Pinpoint the cell where the given text exists, returning its [X, Y] midpoint coordinate. 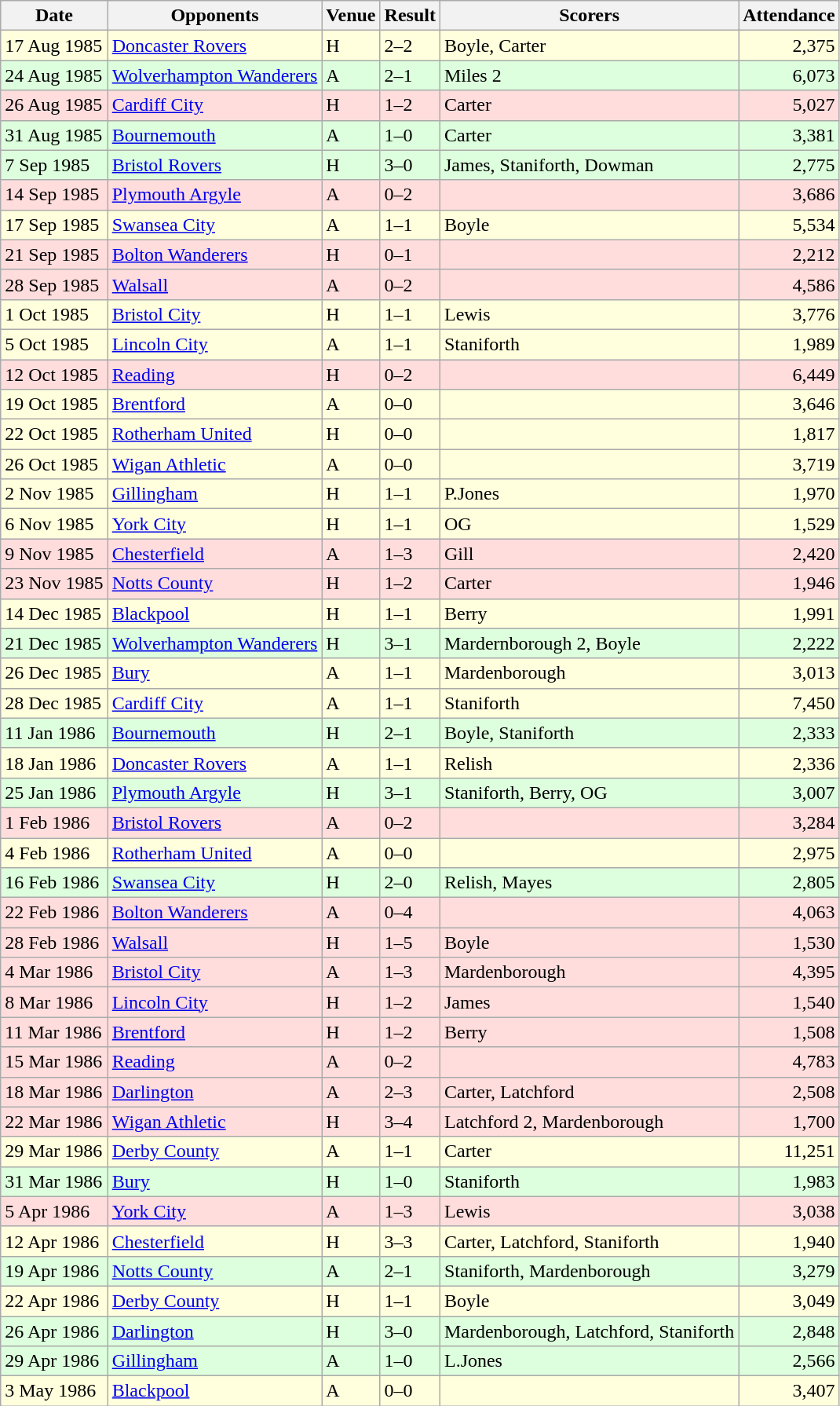
1,989 [789, 344]
3,719 [789, 464]
4 Mar 1986 [54, 972]
1,817 [789, 434]
14 Dec 1985 [54, 613]
4,063 [789, 913]
11 Mar 1986 [54, 1032]
3,381 [789, 135]
5 Apr 1986 [54, 1211]
1,540 [789, 1002]
3,279 [789, 1271]
19 Apr 1986 [54, 1271]
26 Aug 1985 [54, 105]
7 Sep 1985 [54, 165]
3,049 [789, 1301]
Scorers [589, 16]
6,073 [789, 75]
4,586 [789, 284]
1 Feb 1986 [54, 822]
4,395 [789, 972]
Venue [351, 16]
L.Jones [589, 1361]
28 Dec 1985 [54, 703]
29 Mar 1986 [54, 1152]
25 Jan 1986 [54, 793]
1,508 [789, 1032]
28 Sep 1985 [54, 284]
Relish, Mayes [589, 883]
1,530 [789, 943]
3,646 [789, 405]
0–4 [410, 913]
Mardenborough, Latchford, Staniforth [589, 1331]
2,508 [789, 1092]
22 Oct 1985 [54, 434]
21 Sep 1985 [54, 254]
3–4 [410, 1122]
2,222 [789, 643]
Boyle, Staniforth [589, 733]
18 Jan 1986 [54, 763]
12 Oct 1985 [54, 375]
2,336 [789, 763]
1,700 [789, 1122]
26 Dec 1985 [54, 673]
Staniforth, Berry, OG [589, 793]
6 Nov 1985 [54, 524]
Boyle, Carter [589, 46]
Carter, Latchford [589, 1092]
2,333 [789, 733]
14 Sep 1985 [54, 195]
Miles 2 [589, 75]
16 Feb 1986 [54, 883]
31 Aug 1985 [54, 135]
19 Oct 1985 [54, 405]
3,407 [789, 1391]
1,970 [789, 494]
Opponents [215, 16]
11 Jan 1986 [54, 733]
P.Jones [589, 494]
3,776 [789, 314]
15 Mar 1986 [54, 1062]
1 Oct 1985 [54, 314]
3,038 [789, 1211]
2–0 [410, 883]
3 May 1986 [54, 1391]
22 Apr 1986 [54, 1301]
1–5 [410, 943]
2,975 [789, 852]
2–2 [410, 46]
28 Feb 1986 [54, 943]
23 Nov 1985 [54, 584]
22 Feb 1986 [54, 913]
1,983 [789, 1181]
29 Apr 1986 [54, 1361]
11,251 [789, 1152]
Attendance [789, 16]
8 Mar 1986 [54, 1002]
2 Nov 1985 [54, 494]
9 Nov 1985 [54, 554]
2–3 [410, 1092]
0–1 [410, 254]
Relish [589, 763]
James, Staniforth, Dowman [589, 165]
3–3 [410, 1241]
26 Apr 1986 [54, 1331]
21 Dec 1985 [54, 643]
5,534 [789, 225]
2,848 [789, 1331]
1,946 [789, 584]
Gill [589, 554]
5,027 [789, 105]
Mardernborough 2, Boyle [589, 643]
3,007 [789, 793]
6,449 [789, 375]
Carter, Latchford, Staniforth [589, 1241]
22 Mar 1986 [54, 1122]
26 Oct 1985 [54, 464]
4 Feb 1986 [54, 852]
1,529 [789, 524]
2,805 [789, 883]
2,566 [789, 1361]
3,013 [789, 673]
OG [589, 524]
17 Aug 1985 [54, 46]
12 Apr 1986 [54, 1241]
2,775 [789, 165]
1,991 [789, 613]
Result [410, 16]
Latchford 2, Mardenborough [589, 1122]
3,686 [789, 195]
7,450 [789, 703]
17 Sep 1985 [54, 225]
2,212 [789, 254]
2,375 [789, 46]
4,783 [789, 1062]
18 Mar 1986 [54, 1092]
Date [54, 16]
31 Mar 1986 [54, 1181]
2,420 [789, 554]
24 Aug 1985 [54, 75]
Staniforth, Mardenborough [589, 1271]
5 Oct 1985 [54, 344]
1,940 [789, 1241]
3,284 [789, 822]
James [589, 1002]
